Return the [X, Y] coordinate for the center point of the cell that contains the specified text.  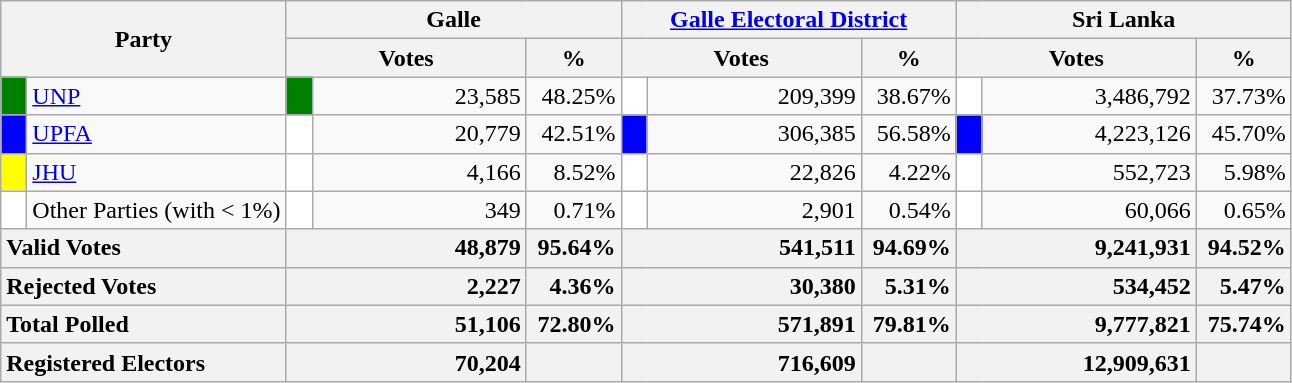
2,227 [406, 286]
541,511 [741, 248]
0.54% [908, 210]
5.98% [1244, 172]
4,166 [419, 172]
Sri Lanka [1124, 20]
51,106 [406, 324]
571,891 [741, 324]
UPFA [156, 134]
48.25% [574, 96]
48,879 [406, 248]
95.64% [574, 248]
Rejected Votes [144, 286]
Galle Electoral District [788, 20]
Galle [454, 20]
9,777,821 [1076, 324]
UNP [156, 96]
5.47% [1244, 286]
534,452 [1076, 286]
79.81% [908, 324]
209,399 [754, 96]
22,826 [754, 172]
12,909,631 [1076, 362]
94.69% [908, 248]
306,385 [754, 134]
Valid Votes [144, 248]
30,380 [741, 286]
Party [144, 39]
37.73% [1244, 96]
94.52% [1244, 248]
Total Polled [144, 324]
56.58% [908, 134]
70,204 [406, 362]
2,901 [754, 210]
75.74% [1244, 324]
4,223,126 [1089, 134]
Registered Electors [144, 362]
4.22% [908, 172]
9,241,931 [1076, 248]
38.67% [908, 96]
JHU [156, 172]
Other Parties (with < 1%) [156, 210]
4.36% [574, 286]
0.71% [574, 210]
72.80% [574, 324]
0.65% [1244, 210]
45.70% [1244, 134]
42.51% [574, 134]
60,066 [1089, 210]
3,486,792 [1089, 96]
716,609 [741, 362]
5.31% [908, 286]
8.52% [574, 172]
552,723 [1089, 172]
349 [419, 210]
20,779 [419, 134]
23,585 [419, 96]
